Return [x, y] of the center of cell containing provided text 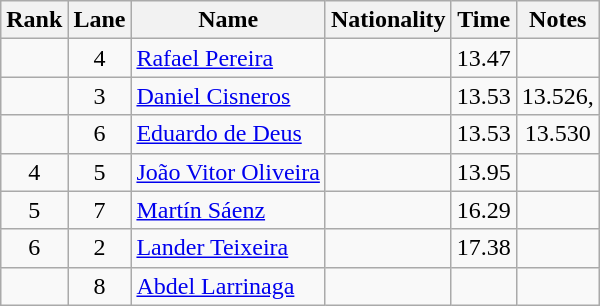
Notes [558, 20]
Daniel Cisneros [228, 96]
13.95 [484, 172]
Rank [34, 20]
Lander Teixeira [228, 248]
2 [100, 248]
Martín Sáenz [228, 210]
Abdel Larrinaga [228, 286]
17.38 [484, 248]
Lane [100, 20]
13.526, [558, 96]
16.29 [484, 210]
Eduardo de Deus [228, 134]
João Vitor Oliveira [228, 172]
7 [100, 210]
3 [100, 96]
Time [484, 20]
13.530 [558, 134]
Nationality [388, 20]
Rafael Pereira [228, 58]
8 [100, 286]
13.47 [484, 58]
Name [228, 20]
